Scan for the cell matching the given text and deliver its (x, y) coordinate at center. 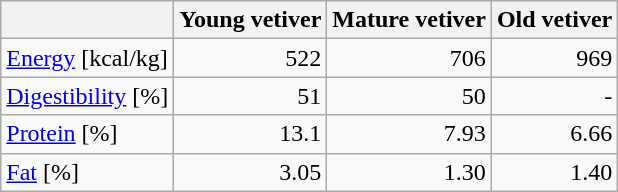
1.40 (554, 172)
Old vetiver (554, 20)
Young vetiver (250, 20)
522 (250, 58)
13.1 (250, 134)
3.05 (250, 172)
Fat [%] (88, 172)
Energy [kcal/kg] (88, 58)
50 (410, 96)
51 (250, 96)
1.30 (410, 172)
Mature vetiver (410, 20)
Protein [%] (88, 134)
969 (554, 58)
7.93 (410, 134)
Digestibility [%] (88, 96)
706 (410, 58)
6.66 (554, 134)
- (554, 96)
